Output the [x, y] coordinate of the center of the cell containing the given text.  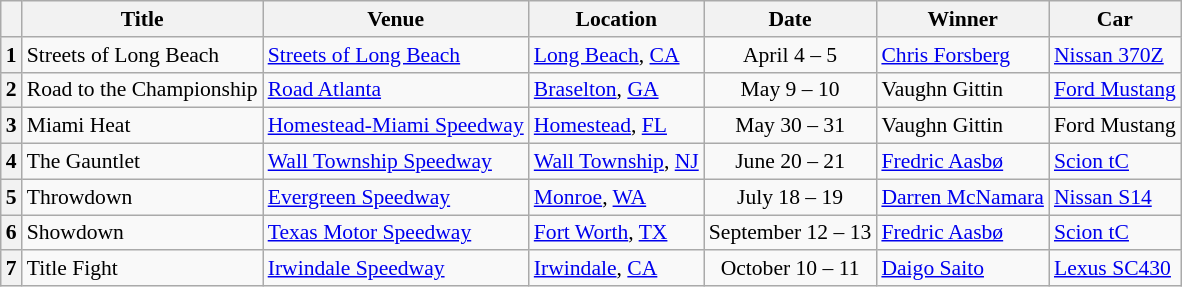
September 12 – 13 [790, 233]
Irwindale, CA [616, 269]
Evergreen Speedway [396, 197]
Darren McNamara [962, 197]
Lexus SC430 [1115, 269]
Monroe, WA [616, 197]
5 [12, 197]
Nissan S14 [1115, 197]
Wall Township, NJ [616, 162]
Daigo Saito [962, 269]
Venue [396, 19]
Wall Township Speedway [396, 162]
April 4 – 5 [790, 55]
Road Atlanta [396, 90]
Throwdown [142, 197]
Homestead-Miami Speedway [396, 126]
Car [1115, 19]
Title Fight [142, 269]
2 [12, 90]
June 20 – 21 [790, 162]
Date [790, 19]
6 [12, 233]
Title [142, 19]
4 [12, 162]
Showdown [142, 233]
Irwindale Speedway [396, 269]
May 9 – 10 [790, 90]
Long Beach, CA [616, 55]
7 [12, 269]
Braselton, GA [616, 90]
Homestead, FL [616, 126]
May 30 – 31 [790, 126]
Miami Heat [142, 126]
Location [616, 19]
October 10 – 11 [790, 269]
1 [12, 55]
Texas Motor Speedway [396, 233]
3 [12, 126]
July 18 – 19 [790, 197]
Fort Worth, TX [616, 233]
Winner [962, 19]
Chris Forsberg [962, 55]
Road to the Championship [142, 90]
The Gauntlet [142, 162]
Nissan 370Z [1115, 55]
